Capture the cell that displays the provided text and extract its (X, Y) central coordinate. 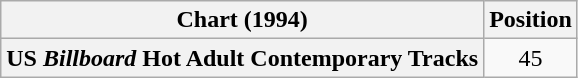
US Billboard Hot Adult Contemporary Tracks (242, 58)
45 (531, 58)
Position (531, 20)
Chart (1994) (242, 20)
